Output the (X, Y) coordinate of the center of the cell containing the given text.  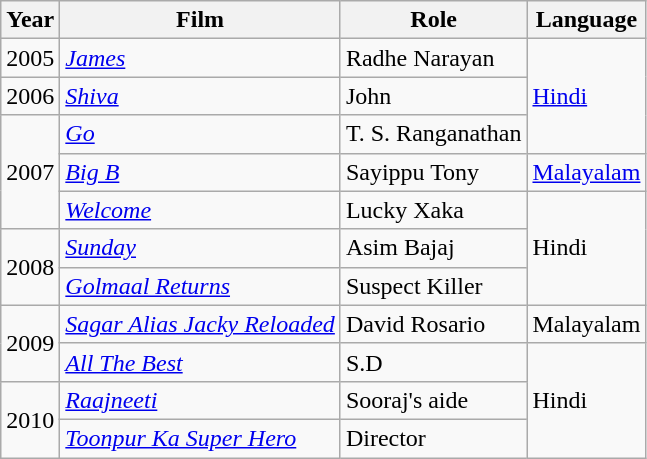
Raajneeti (200, 400)
Sagar Alias Jacky Reloaded (200, 324)
Role (434, 20)
S.D (434, 362)
2010 (30, 419)
Sooraj's aide (434, 400)
Film (200, 20)
Radhe Narayan (434, 58)
Lucky Xaka (434, 210)
Suspect Killer (434, 286)
Big B (200, 172)
Welcome (200, 210)
2008 (30, 267)
2009 (30, 343)
Asim Bajaj (434, 248)
Language (586, 20)
Director (434, 438)
T. S. Ranganathan (434, 134)
2007 (30, 172)
2006 (30, 96)
All The Best (200, 362)
David Rosario (434, 324)
Toonpur Ka Super Hero (200, 438)
Year (30, 20)
James (200, 58)
Golmaal Returns (200, 286)
Sunday (200, 248)
Shiva (200, 96)
Sayippu Tony (434, 172)
2005 (30, 58)
John (434, 96)
Go (200, 134)
